From the cell containing the given text, extract its center point as [X, Y] coordinate. 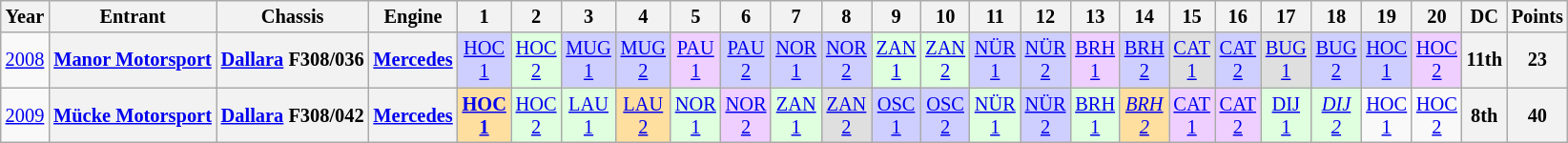
40 [1537, 115]
1 [485, 16]
BUG1 [1286, 60]
5 [696, 16]
Dallara F308/036 [293, 60]
Dallara F308/042 [293, 115]
LAU1 [588, 115]
15 [1192, 16]
14 [1145, 16]
DC [1484, 16]
8th [1484, 115]
MUG1 [588, 60]
DIJ1 [1286, 115]
17 [1286, 16]
Mücke Motorsport [133, 115]
Chassis [293, 16]
Points [1537, 16]
20 [1436, 16]
3 [588, 16]
6 [746, 16]
8 [847, 16]
13 [1095, 16]
OSC1 [897, 115]
Manor Motorsport [133, 60]
OSC2 [945, 115]
2008 [25, 60]
11 [996, 16]
DIJ2 [1337, 115]
2 [536, 16]
9 [897, 16]
7 [795, 16]
18 [1337, 16]
4 [643, 16]
PAU1 [696, 60]
Year [25, 16]
11th [1484, 60]
23 [1537, 60]
MUG2 [643, 60]
BUG2 [1337, 60]
PAU2 [746, 60]
Entrant [133, 16]
12 [1045, 16]
Engine [414, 16]
LAU2 [643, 115]
10 [945, 16]
16 [1238, 16]
2009 [25, 115]
19 [1387, 16]
